Output the (x, y) coordinate of the center of the cell containing the given text.  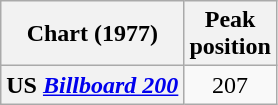
Peakposition (230, 34)
US Billboard 200 (92, 85)
Chart (1977) (92, 34)
207 (230, 85)
